Detect which cell encompasses the target text, then output its (X, Y) center coordinate. 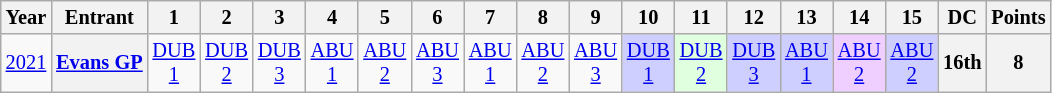
11 (702, 17)
Year (26, 17)
3 (280, 17)
15 (912, 17)
9 (596, 17)
6 (438, 17)
13 (806, 17)
1 (174, 17)
7 (490, 17)
2021 (26, 63)
5 (384, 17)
14 (860, 17)
16th (962, 63)
Entrant (99, 17)
Points (1018, 17)
DC (962, 17)
2 (226, 17)
Evans GP (99, 63)
4 (332, 17)
10 (648, 17)
12 (754, 17)
